Provide the [x, y] coordinate of the cell's center where the given text is located.  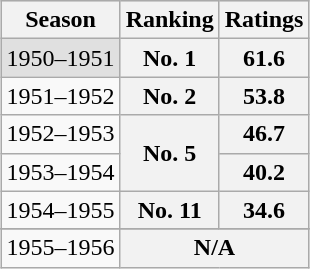
40.2 [264, 172]
1955–1956 [60, 248]
N/A [214, 248]
Ratings [264, 20]
No. 2 [170, 96]
1954–1955 [60, 210]
Ranking [170, 20]
46.7 [264, 134]
1951–1952 [60, 96]
No. 1 [170, 58]
1952–1953 [60, 134]
1950–1951 [60, 58]
Season [60, 20]
34.6 [264, 210]
1953–1954 [60, 172]
61.6 [264, 58]
No. 11 [170, 210]
53.8 [264, 96]
No. 5 [170, 153]
